Extract the [X, Y] coordinate from the center of the cell holding the provided text.  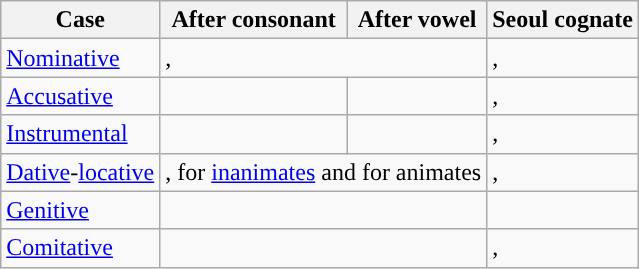
Dative-locative [80, 172]
Nominative [80, 58]
Genitive [80, 210]
Case [80, 20]
Instrumental [80, 134]
After vowel [418, 20]
Seoul cognate [563, 20]
, for inanimates and for animates [324, 172]
Comitative [80, 248]
After consonant [254, 20]
Accusative [80, 96]
